Find where the given text appears and provide that cell's center as (x, y) coordinate. 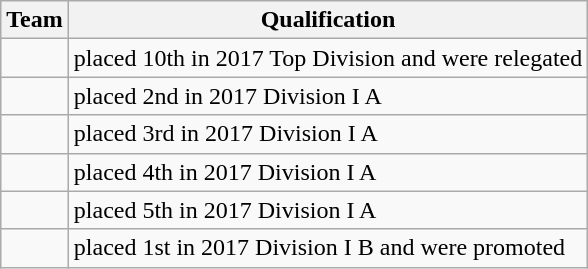
placed 10th in 2017 Top Division and were relegated (328, 58)
Team (35, 20)
placed 1st in 2017 Division I B and were promoted (328, 248)
placed 4th in 2017 Division I A (328, 172)
placed 3rd in 2017 Division I A (328, 134)
placed 2nd in 2017 Division I A (328, 96)
placed 5th in 2017 Division I A (328, 210)
Qualification (328, 20)
